Search for the cell housing the specified text and yield its (x, y) center coordinate. 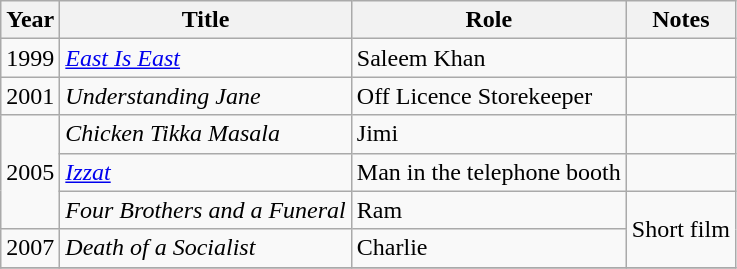
Death of a Socialist (206, 248)
Man in the telephone booth (488, 172)
Title (206, 20)
2007 (30, 248)
Ram (488, 210)
Understanding Jane (206, 96)
Off Licence Storekeeper (488, 96)
Izzat (206, 172)
Chicken Tikka Masala (206, 134)
Notes (680, 20)
Jimi (488, 134)
East Is East (206, 58)
Charlie (488, 248)
Saleem Khan (488, 58)
1999 (30, 58)
Role (488, 20)
Year (30, 20)
Four Brothers and a Funeral (206, 210)
2005 (30, 172)
Short film (680, 229)
2001 (30, 96)
